Search for the cell housing the specified text and yield its [X, Y] center coordinate. 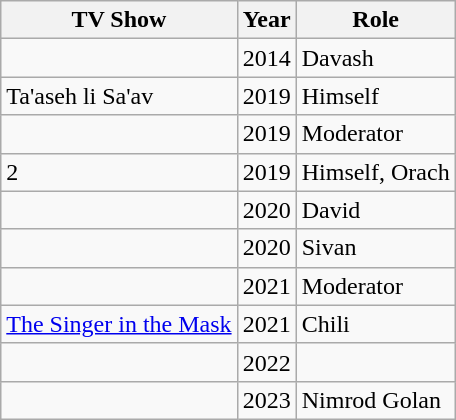
2 [119, 172]
2023 [266, 400]
Year [266, 20]
David [376, 210]
Nimrod Golan [376, 400]
TV Show [119, 20]
2022 [266, 362]
Chili [376, 324]
Himself, Orach [376, 172]
Ta'aseh li Sa'av [119, 96]
Role [376, 20]
2014 [266, 58]
Davash [376, 58]
Himself [376, 96]
The Singer in the Mask [119, 324]
Sivan [376, 248]
